Locate the cell with the specified text and output its [X, Y] center coordinate. 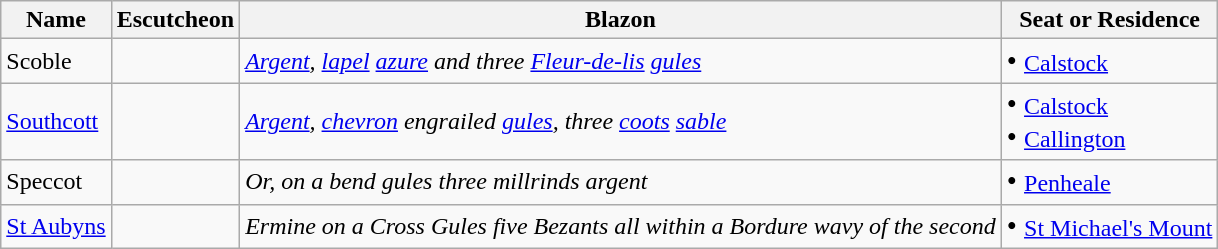
Argent, lapel azure and three Fleur-de-lis gules [621, 61]
• Calstock • Callington [1110, 122]
St Aubyns [56, 226]
Or, on a bend gules three millrinds argent [621, 182]
Speccot [56, 182]
Name [56, 20]
Scoble [56, 61]
Argent, chevron engrailed gules, three coots sable [621, 122]
Seat or Residence [1110, 20]
Southcott [56, 122]
Ermine on a Cross Gules five Bezants all within a Bordure wavy of the second [621, 226]
Blazon [621, 20]
• Calstock [1110, 61]
• Penheale [1110, 182]
Escutcheon [175, 20]
• St Michael's Mount [1110, 226]
